For the text-containing cell, return its midpoint in [X, Y] coordinate format. 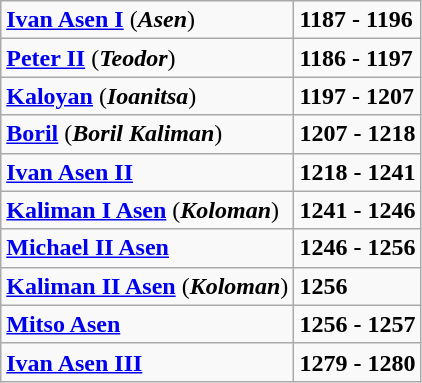
Boril (Boril Kaliman) [148, 134]
1197 - 1207 [358, 96]
Peter II (Teodor) [148, 58]
Kaliman I Asen (Koloman) [148, 210]
1256 [358, 286]
1186 - 1197 [358, 58]
Mitso Asen [148, 324]
1207 - 1218 [358, 134]
1241 - 1246 [358, 210]
1187 - 1196 [358, 20]
Ivan Asen III [148, 362]
Michael II Asen [148, 248]
1279 - 1280 [358, 362]
1256 - 1257 [358, 324]
Kaliman II Asen (Koloman) [148, 286]
Kaloyan (Ioanitsa) [148, 96]
1246 - 1256 [358, 248]
1218 - 1241 [358, 172]
Ivan Asen II [148, 172]
Ivan Asen I (Asen) [148, 20]
